Output the [X, Y] coordinate of the center of the cell containing the given text.  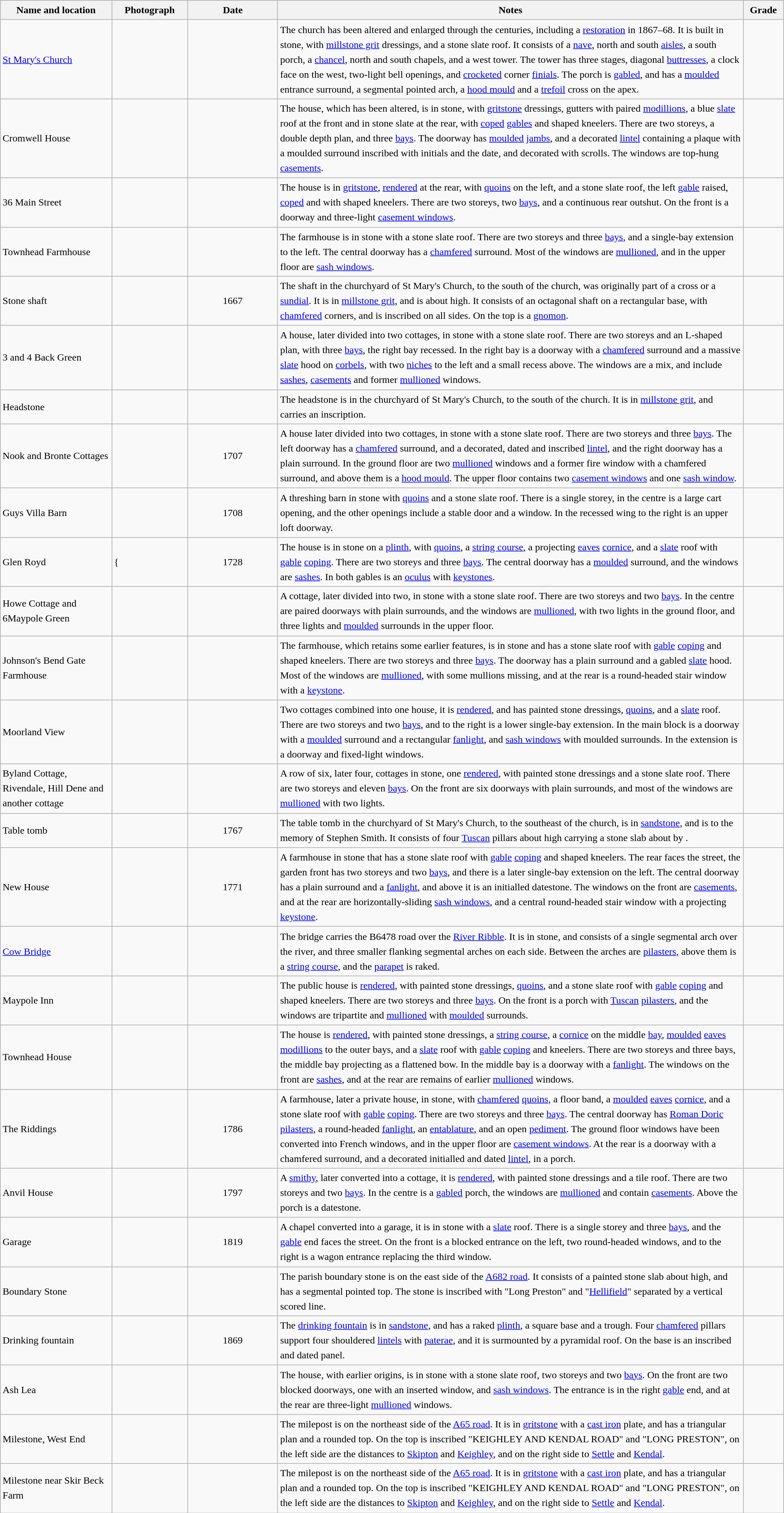
Townhead Farmhouse [56, 251]
3 and 4 Back Green [56, 357]
Notes [510, 10]
St Mary's Church [56, 60]
1707 [233, 456]
Name and location [56, 10]
Anvil House [56, 1193]
Headstone [56, 407]
The Riddings [56, 1129]
{ [150, 562]
1869 [233, 1341]
Byland Cottage, Rivendale, Hill Dene and another cottage [56, 789]
Guys Villa Barn [56, 513]
Drinking fountain [56, 1341]
Moorland View [56, 732]
1728 [233, 562]
Garage [56, 1242]
Nook and Bronte Cottages [56, 456]
Date [233, 10]
1797 [233, 1193]
1767 [233, 830]
Townhead House [56, 1057]
Cromwell House [56, 138]
1771 [233, 887]
Photograph [150, 10]
Johnson's Bend Gate Farmhouse [56, 668]
1708 [233, 513]
Glen Royd [56, 562]
The headstone is in the churchyard of St Mary's Church, to the south of the church. It is in millstone grit, and carries an inscription. [510, 407]
1819 [233, 1242]
Milestone near Skir Beck Farm [56, 1488]
1667 [233, 301]
1786 [233, 1129]
Stone shaft [56, 301]
Howe Cottage and 6Maypole Green [56, 611]
Milestone, West End [56, 1439]
Table tomb [56, 830]
Cow Bridge [56, 951]
Boundary Stone [56, 1291]
Maypole Inn [56, 1001]
36 Main Street [56, 203]
Grade [763, 10]
Ash Lea [56, 1389]
New House [56, 887]
